Determine the [x, y] coordinate at the center of the cell enclosing the given text.  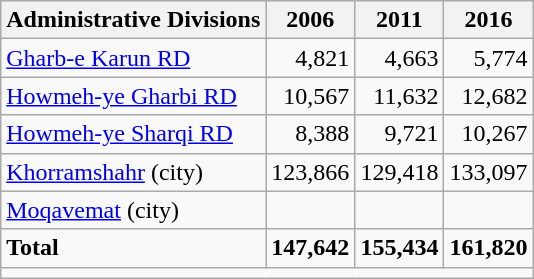
5,774 [488, 58]
4,821 [310, 58]
Howmeh-ye Gharbi RD [134, 96]
Total [134, 248]
4,663 [400, 58]
Khorramshahr (city) [134, 172]
123,866 [310, 172]
155,434 [400, 248]
Howmeh-ye Sharqi RD [134, 134]
2006 [310, 20]
10,267 [488, 134]
9,721 [400, 134]
129,418 [400, 172]
11,632 [400, 96]
2016 [488, 20]
147,642 [310, 248]
12,682 [488, 96]
10,567 [310, 96]
8,388 [310, 134]
Gharb-e Karun RD [134, 58]
161,820 [488, 248]
133,097 [488, 172]
Administrative Divisions [134, 20]
Moqavemat (city) [134, 210]
2011 [400, 20]
